Scan for the cell matching the given text and deliver its (X, Y) coordinate at center. 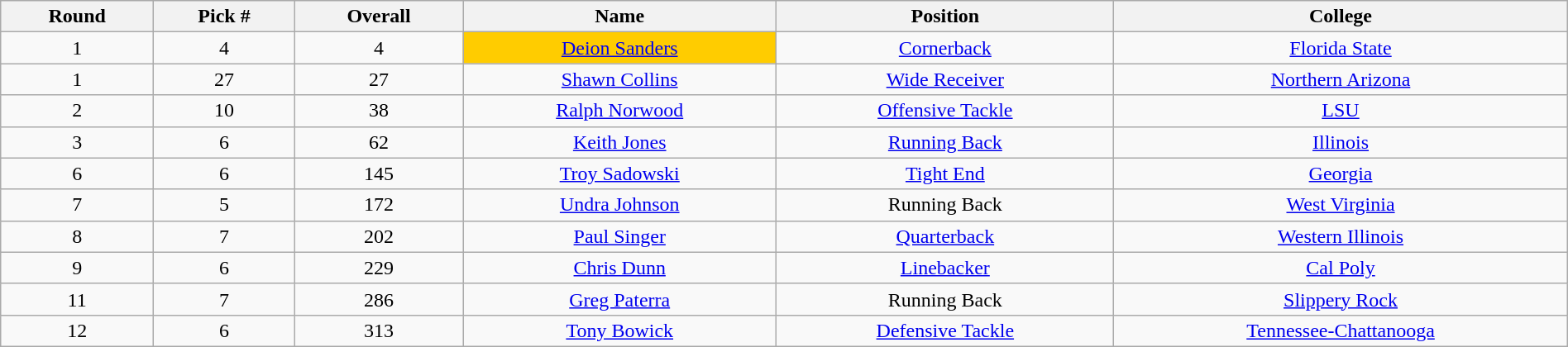
8 (78, 236)
Cornerback (945, 48)
Georgia (1341, 173)
Round (78, 17)
College (1341, 17)
West Virginia (1341, 205)
10 (225, 111)
2 (78, 111)
Troy Sadowski (620, 173)
Offensive Tackle (945, 111)
Quarterback (945, 236)
286 (379, 299)
Western Illinois (1341, 236)
Greg Paterra (620, 299)
Paul Singer (620, 236)
LSU (1341, 111)
Florida State (1341, 48)
172 (379, 205)
38 (379, 111)
Shawn Collins (620, 79)
Pick # (225, 17)
Undra Johnson (620, 205)
Name (620, 17)
3 (78, 142)
Slippery Rock (1341, 299)
145 (379, 173)
313 (379, 330)
Cal Poly (1341, 268)
Overall (379, 17)
Deion Sanders (620, 48)
Wide Receiver (945, 79)
Ralph Norwood (620, 111)
Tight End (945, 173)
12 (78, 330)
Position (945, 17)
229 (379, 268)
Chris Dunn (620, 268)
Defensive Tackle (945, 330)
62 (379, 142)
9 (78, 268)
202 (379, 236)
Keith Jones (620, 142)
Illinois (1341, 142)
Linebacker (945, 268)
Tony Bowick (620, 330)
5 (225, 205)
Northern Arizona (1341, 79)
11 (78, 299)
Tennessee-Chattanooga (1341, 330)
